Identify which cell holds the provided text, then report its [x, y] central coordinate. 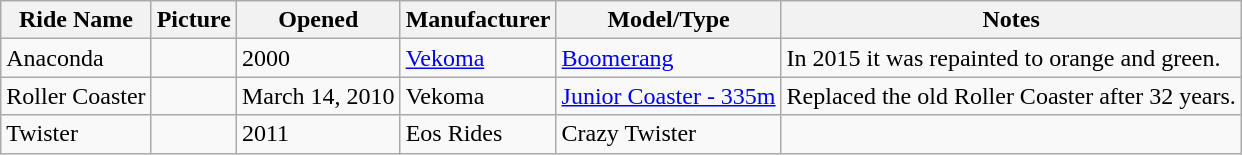
Twister [76, 134]
Crazy Twister [668, 134]
2011 [318, 134]
Ride Name [76, 20]
Eos Rides [478, 134]
Roller Coaster [76, 96]
In 2015 it was repainted to orange and green. [1011, 58]
Opened [318, 20]
2000 [318, 58]
Manufacturer [478, 20]
Picture [194, 20]
Anaconda [76, 58]
Boomerang [668, 58]
Model/Type [668, 20]
Replaced the old Roller Coaster after 32 years. [1011, 96]
March 14, 2010 [318, 96]
Notes [1011, 20]
Junior Coaster - 335m [668, 96]
